Output the [X, Y] coordinate of the center of the cell containing the given text.  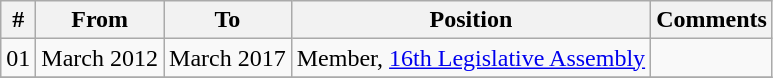
March 2012 [100, 58]
March 2017 [228, 58]
To [228, 20]
From [100, 20]
Member, 16th Legislative Assembly [470, 58]
# [18, 20]
01 [18, 58]
Position [470, 20]
Comments [712, 20]
